Pinpoint the cell where the given text exists, returning its (x, y) midpoint coordinate. 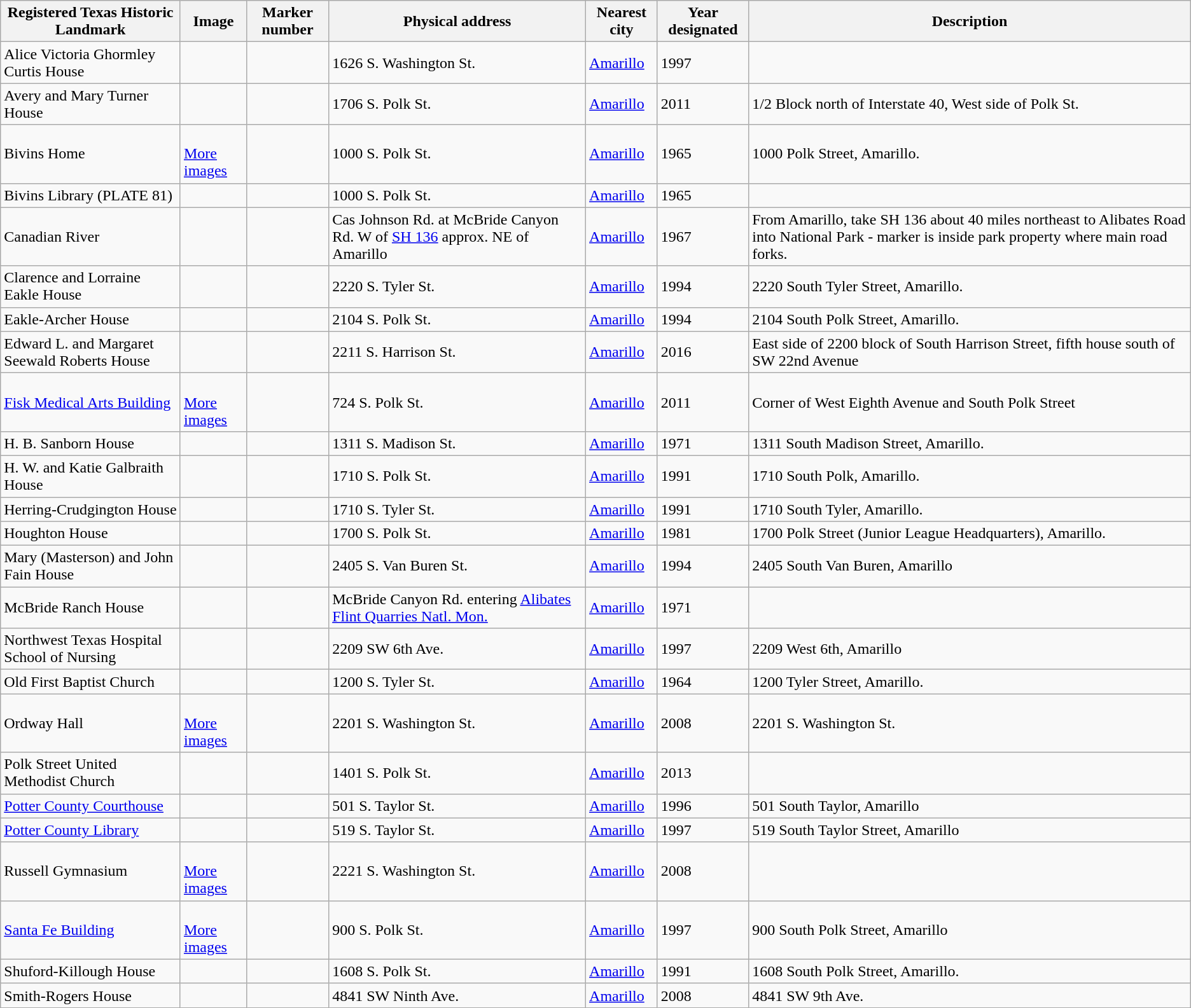
Physical address (457, 22)
4841 SW 9th Ave. (970, 995)
2016 (702, 352)
H. B. Sanborn House (90, 443)
From Amarillo, take SH 136 about 40 miles northeast to Alibates Road into National Park - marker is inside park property where main road forks. (970, 237)
Russell Gymnasium (90, 871)
1626 S. Washington St. (457, 62)
1996 (702, 806)
1967 (702, 237)
Ordway Hall (90, 723)
1000 Polk Street, Amarillo. (970, 154)
1706 S. Polk St. (457, 104)
1700 Polk Street (Junior League Headquarters), Amarillo. (970, 534)
Year designated (702, 22)
2209 West 6th, Amarillo (970, 649)
Canadian River (90, 237)
2220 South Tyler Street, Amarillo. (970, 286)
1710 South Polk, Amarillo. (970, 476)
900 South Polk Street, Amarillo (970, 930)
501 South Taylor, Amarillo (970, 806)
Smith-Rogers House (90, 995)
4841 SW Ninth Ave. (457, 995)
Alice Victoria Ghormley Curtis House (90, 62)
1710 S. Tyler St. (457, 509)
H. W. and Katie Galbraith House (90, 476)
Houghton House (90, 534)
Santa Fe Building (90, 930)
Old First Baptist Church (90, 682)
1964 (702, 682)
2104 South Polk Street, Amarillo. (970, 319)
Nearest city (622, 22)
1710 S. Polk St. (457, 476)
2104 S. Polk St. (457, 319)
Clarence and Lorraine Eakle House (90, 286)
2211 S. Harrison St. (457, 352)
Bivins Home (90, 154)
2209 SW 6th Ave. (457, 649)
Edward L. and Margaret Seewald Roberts House (90, 352)
2220 S. Tyler St. (457, 286)
Description (970, 22)
Mary (Masterson) and John Fain House (90, 566)
Corner of West Eighth Avenue and South Polk Street (970, 402)
Northwest Texas Hospital School of Nursing (90, 649)
1710 South Tyler, Amarillo. (970, 509)
Marker number (288, 22)
900 S. Polk St. (457, 930)
1200 S. Tyler St. (457, 682)
2013 (702, 773)
2221 S. Washington St. (457, 871)
1311 South Madison Street, Amarillo. (970, 443)
1/2 Block north of Interstate 40, West side of Polk St. (970, 104)
1401 S. Polk St. (457, 773)
1700 S. Polk St. (457, 534)
McBride Ranch House (90, 608)
1981 (702, 534)
Eakle-Archer House (90, 319)
Potter County Library (90, 830)
Image (213, 22)
Registered Texas Historic Landmark (90, 22)
519 S. Taylor St. (457, 830)
Herring-Crudgington House (90, 509)
1200 Tyler Street, Amarillo. (970, 682)
501 S. Taylor St. (457, 806)
1311 S. Madison St. (457, 443)
2405 South Van Buren, Amarillo (970, 566)
724 S. Polk St. (457, 402)
East side of 2200 block of South Harrison Street, fifth house south of SW 22nd Avenue (970, 352)
Cas Johnson Rd. at McBride Canyon Rd. W of SH 136 approx. NE of Amarillo (457, 237)
519 South Taylor Street, Amarillo (970, 830)
Avery and Mary Turner House (90, 104)
1608 South Polk Street, Amarillo. (970, 971)
1608 S. Polk St. (457, 971)
Polk Street United Methodist Church (90, 773)
Potter County Courthouse (90, 806)
Bivins Library (PLATE 81) (90, 195)
Shuford-Killough House (90, 971)
McBride Canyon Rd. entering Alibates Flint Quarries Natl. Mon. (457, 608)
2405 S. Van Buren St. (457, 566)
Fisk Medical Arts Building (90, 402)
